Locate the cell with the specified text and output its (x, y) center coordinate. 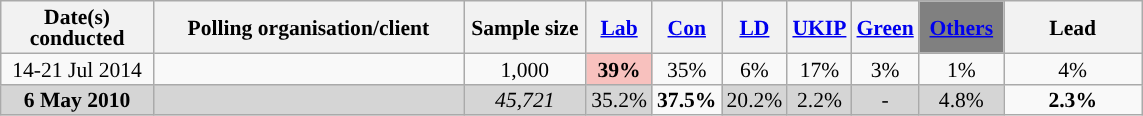
4% (1073, 68)
4.8% (962, 100)
35.2% (619, 100)
Sample size (526, 27)
14-21 Jul 2014 (78, 68)
37.5% (686, 100)
Green (884, 27)
Con (686, 27)
3% (884, 68)
20.2% (755, 100)
UKIP (819, 27)
45,721 (526, 100)
35% (686, 68)
Lab (619, 27)
Lead (1073, 27)
- (884, 100)
39% (619, 68)
1% (962, 68)
6 May 2010 (78, 100)
Others (962, 27)
2.3% (1073, 100)
17% (819, 68)
6% (755, 68)
LD (755, 27)
1,000 (526, 68)
2.2% (819, 100)
Polling organisation/client (308, 27)
Date(s)conducted (78, 27)
